Return [X, Y] of the center of cell containing provided text 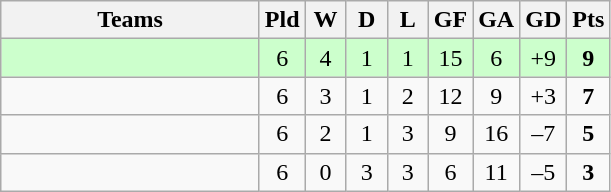
GD [544, 20]
11 [496, 172]
15 [450, 58]
5 [588, 134]
12 [450, 96]
+9 [544, 58]
7 [588, 96]
16 [496, 134]
GF [450, 20]
L [408, 20]
4 [326, 58]
D [366, 20]
GA [496, 20]
+3 [544, 96]
–7 [544, 134]
Pld [282, 20]
Teams [130, 20]
–5 [544, 172]
0 [326, 172]
Pts [588, 20]
W [326, 20]
